For the text-containing cell, return its midpoint in [x, y] coordinate format. 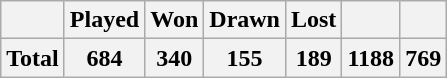
Total [33, 58]
Drawn [245, 20]
189 [313, 58]
1188 [371, 58]
Won [174, 20]
684 [104, 58]
Lost [313, 20]
340 [174, 58]
155 [245, 58]
769 [424, 58]
Played [104, 20]
